Capture the cell that displays the provided text and extract its (X, Y) central coordinate. 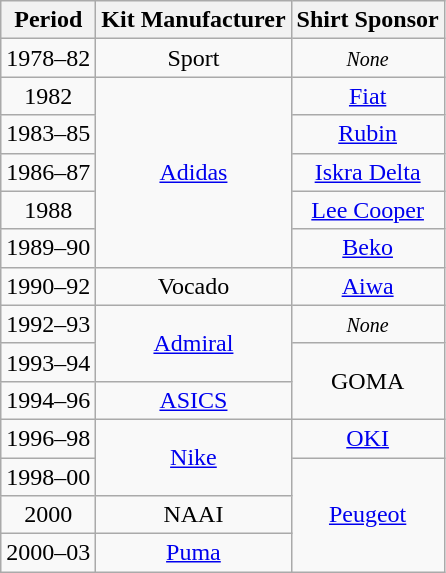
2000–03 (48, 553)
1978–82 (48, 58)
2000 (48, 515)
1994–96 (48, 400)
1998–00 (48, 477)
1988 (48, 210)
Kit Manufacturer (194, 20)
Aiwa (368, 286)
Period (48, 20)
Puma (194, 553)
1996–98 (48, 438)
Admiral (194, 343)
1990–92 (48, 286)
Iskra Delta (368, 172)
OKI (368, 438)
Shirt Sponsor (368, 20)
Rubin (368, 134)
Lee Cooper (368, 210)
NAAI (194, 515)
1989–90 (48, 248)
Vocado (194, 286)
Beko (368, 248)
Adidas (194, 172)
Fiat (368, 96)
Nike (194, 457)
Peugeot (368, 515)
1986–87 (48, 172)
1992–93 (48, 324)
1983–85 (48, 134)
1993–94 (48, 362)
ASICS (194, 400)
GOMA (368, 381)
Sport (194, 58)
1982 (48, 96)
